Locate the cell with the specified text and output its (X, Y) center coordinate. 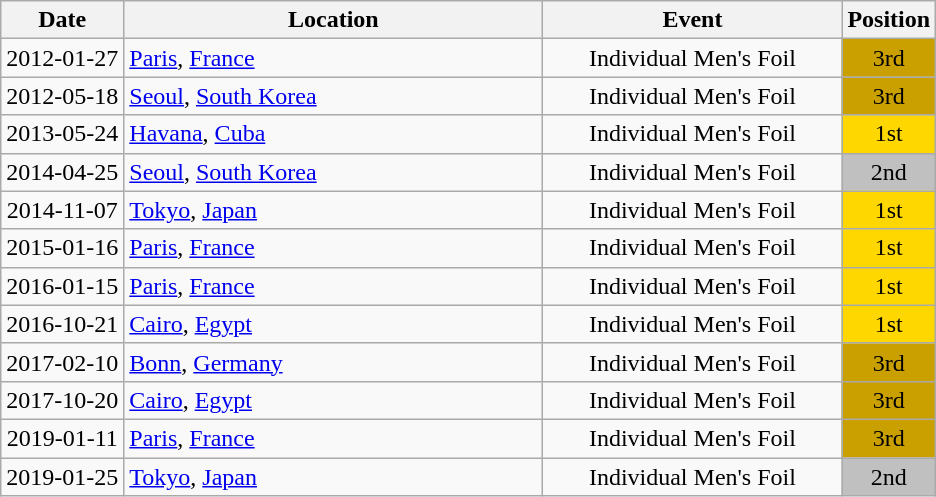
2017-10-20 (62, 400)
2014-04-25 (62, 172)
Position (889, 20)
Event (692, 20)
Date (62, 20)
2016-10-21 (62, 324)
Havana, Cuba (334, 134)
2017-02-10 (62, 362)
2015-01-16 (62, 248)
2012-05-18 (62, 96)
Location (334, 20)
2016-01-15 (62, 286)
2019-01-25 (62, 477)
Bonn, Germany (334, 362)
2019-01-11 (62, 438)
2012-01-27 (62, 58)
2014-11-07 (62, 210)
2013-05-24 (62, 134)
